Detect which cell encompasses the target text, then output its (x, y) center coordinate. 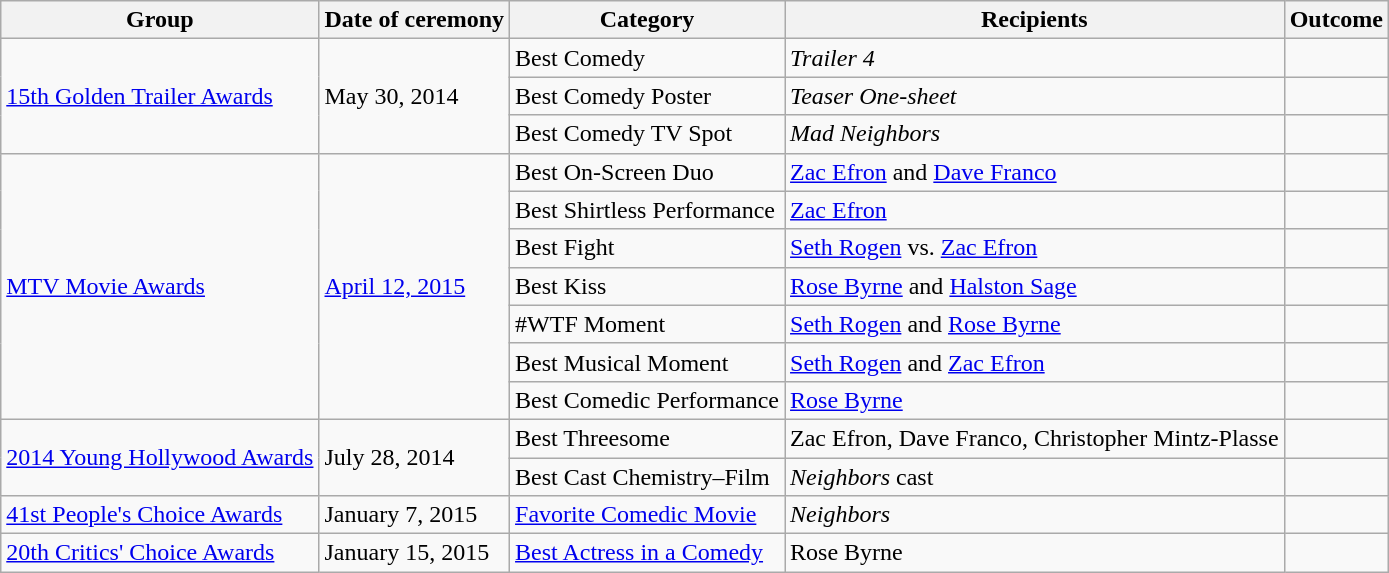
Best Comedy TV Spot (648, 134)
Best Shirtless Performance (648, 210)
Best Comedic Performance (648, 400)
Best Fight (648, 248)
Seth Rogen and Zac Efron (1035, 362)
January 15, 2015 (414, 553)
Neighbors (1035, 515)
Best Cast Chemistry–Film (648, 477)
Date of ceremony (414, 20)
January 7, 2015 (414, 515)
MTV Movie Awards (160, 286)
Best On-Screen Duo (648, 172)
2014 Young Hollywood Awards (160, 457)
Teaser One-sheet (1035, 96)
April 12, 2015 (414, 286)
Rose Byrne and Halston Sage (1035, 286)
Mad Neighbors (1035, 134)
July 28, 2014 (414, 457)
Outcome (1336, 20)
Best Comedy Poster (648, 96)
Category (648, 20)
Neighbors cast (1035, 477)
Trailer 4 (1035, 58)
Zac Efron and Dave Franco (1035, 172)
Best Musical Moment (648, 362)
#WTF Moment (648, 324)
41st People's Choice Awards (160, 515)
Best Comedy (648, 58)
20th Critics' Choice Awards (160, 553)
Best Actress in a Comedy (648, 553)
Best Kiss (648, 286)
15th Golden Trailer Awards (160, 96)
Group (160, 20)
Best Threesome (648, 438)
Favorite Comedic Movie (648, 515)
Recipients (1035, 20)
Seth Rogen vs. Zac Efron (1035, 248)
Zac Efron, Dave Franco, Christopher Mintz-Plasse (1035, 438)
Zac Efron (1035, 210)
May 30, 2014 (414, 96)
Seth Rogen and Rose Byrne (1035, 324)
